Return the (x, y) coordinate for the center point of the cell that contains the specified text.  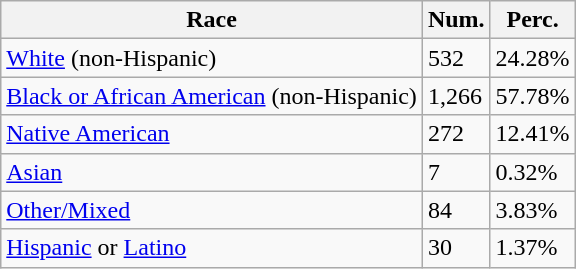
Race (212, 20)
30 (456, 248)
7 (456, 172)
12.41% (532, 134)
3.83% (532, 210)
Num. (456, 20)
Hispanic or Latino (212, 248)
Asian (212, 172)
Native American (212, 134)
57.78% (532, 96)
Other/Mixed (212, 210)
272 (456, 134)
Perc. (532, 20)
532 (456, 58)
White (non-Hispanic) (212, 58)
24.28% (532, 58)
0.32% (532, 172)
Black or African American (non-Hispanic) (212, 96)
84 (456, 210)
1,266 (456, 96)
1.37% (532, 248)
